Output the [X, Y] coordinate of the center of the cell containing the given text.  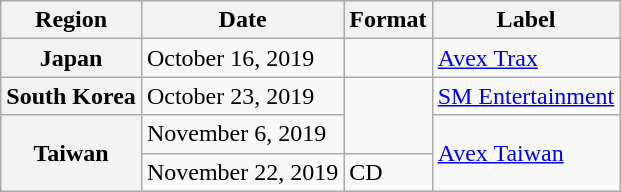
CD [388, 172]
Label [526, 20]
Format [388, 20]
Region [72, 20]
October 16, 2019 [242, 58]
Date [242, 20]
Japan [72, 58]
November 22, 2019 [242, 172]
South Korea [72, 96]
SM Entertainment [526, 96]
Avex Taiwan [526, 153]
October 23, 2019 [242, 96]
Taiwan [72, 153]
Avex Trax [526, 58]
November 6, 2019 [242, 134]
